For the text-containing cell, return its midpoint in (x, y) coordinate format. 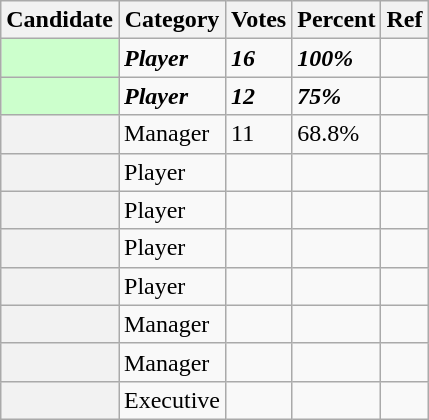
11 (259, 134)
Candidate (60, 20)
100% (336, 58)
68.8% (336, 134)
Category (172, 20)
Executive (172, 400)
Percent (336, 20)
12 (259, 96)
16 (259, 58)
75% (336, 96)
Votes (259, 20)
Ref (404, 20)
